Output the [X, Y] coordinate of the center of the cell containing the given text.  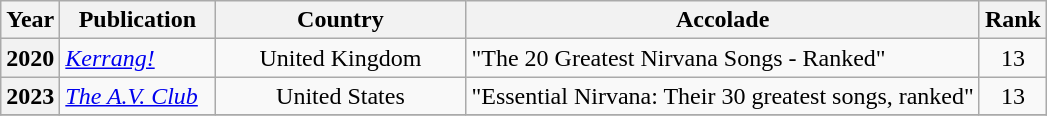
2023 [30, 96]
The A.V. Club [138, 96]
Accolade [722, 20]
"The 20 Greatest Nirvana Songs - Ranked" [722, 58]
Year [30, 20]
United Kingdom [340, 58]
United States [340, 96]
Country [340, 20]
Kerrang! [138, 58]
2020 [30, 58]
Rank [1012, 20]
Publication [138, 20]
"Essential Nirvana: Their 30 greatest songs, ranked" [722, 96]
